Extract the [x, y] coordinate from the center of the cell holding the provided text.  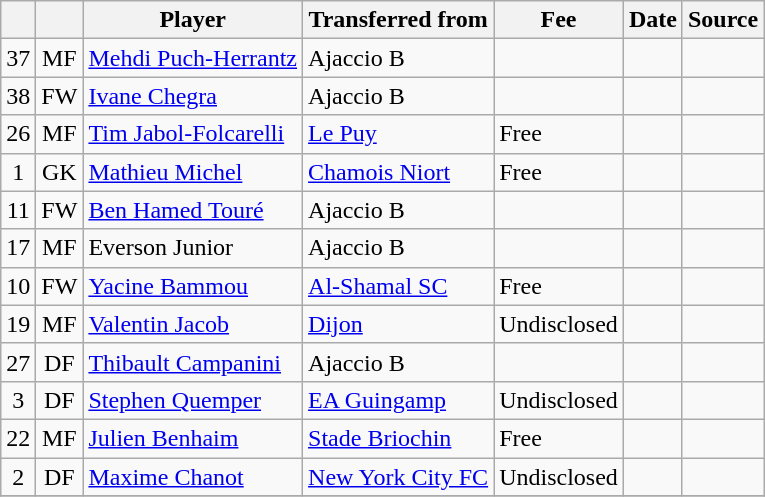
Transferred from [398, 20]
Dijon [398, 324]
11 [18, 210]
Source [722, 20]
Tim Jabol-Folcarelli [193, 134]
1 [18, 172]
Everson Junior [193, 248]
3 [18, 400]
Mehdi Puch-Herrantz [193, 58]
27 [18, 362]
Valentin Jacob [193, 324]
Player [193, 20]
New York City FC [398, 477]
Ben Hamed Touré [193, 210]
Yacine Bammou [193, 286]
Le Puy [398, 134]
Chamois Niort [398, 172]
Stade Briochin [398, 438]
Mathieu Michel [193, 172]
22 [18, 438]
GK [60, 172]
38 [18, 96]
Ivane Chegra [193, 96]
10 [18, 286]
Stephen Quemper [193, 400]
Maxime Chanot [193, 477]
EA Guingamp [398, 400]
26 [18, 134]
37 [18, 58]
Al-Shamal SC [398, 286]
Julien Benhaim [193, 438]
19 [18, 324]
Date [652, 20]
Fee [559, 20]
2 [18, 477]
17 [18, 248]
Thibault Campanini [193, 362]
